Locate the cell with the specified text and output its (X, Y) center coordinate. 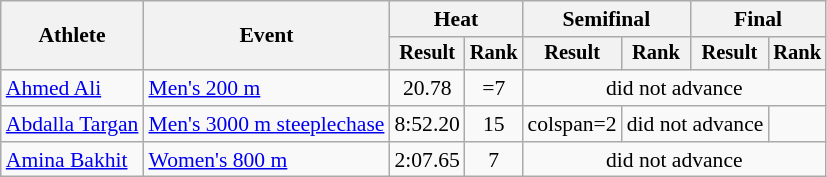
Semifinal (607, 19)
=7 (494, 88)
Abdalla Targan (72, 124)
Men's 200 m (266, 88)
Men's 3000 m steeplechase (266, 124)
20.78 (426, 88)
Ahmed Ali (72, 88)
colspan=2 (572, 124)
15 (494, 124)
Athlete (72, 36)
Event (266, 36)
Final (758, 19)
Heat (456, 19)
8:52.20 (426, 124)
